Determine the (x, y) coordinate at the center of the cell enclosing the given text.  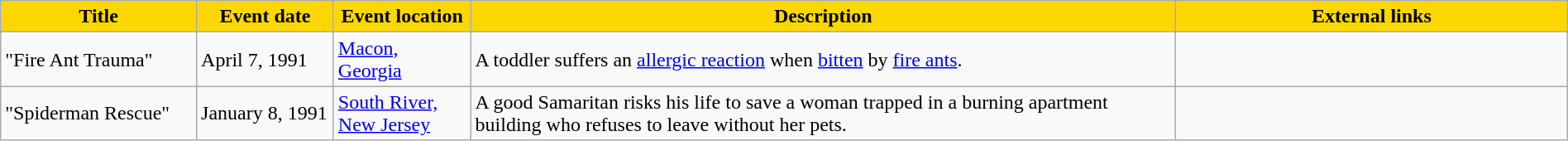
"Fire Ant Trauma" (99, 60)
January 8, 1991 (265, 113)
Event location (402, 17)
"Spiderman Rescue" (99, 113)
April 7, 1991 (265, 60)
Description (824, 17)
A toddler suffers an allergic reaction when bitten by fire ants. (824, 60)
Macon, Georgia (402, 60)
South River, New Jersey (402, 113)
A good Samaritan risks his life to save a woman trapped in a burning apartment building who refuses to leave without her pets. (824, 113)
Event date (265, 17)
External links (1372, 17)
Title (99, 17)
